Locate the cell with the specified text and output its [x, y] center coordinate. 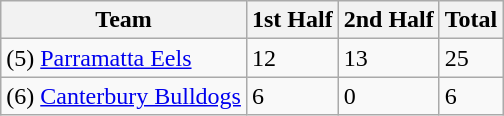
(5) Parramatta Eels [124, 58]
Team [124, 20]
12 [292, 58]
Total [471, 20]
13 [388, 58]
(6) Canterbury Bulldogs [124, 96]
2nd Half [388, 20]
0 [388, 96]
1st Half [292, 20]
25 [471, 58]
